Identify which cell holds the provided text, then report its (x, y) central coordinate. 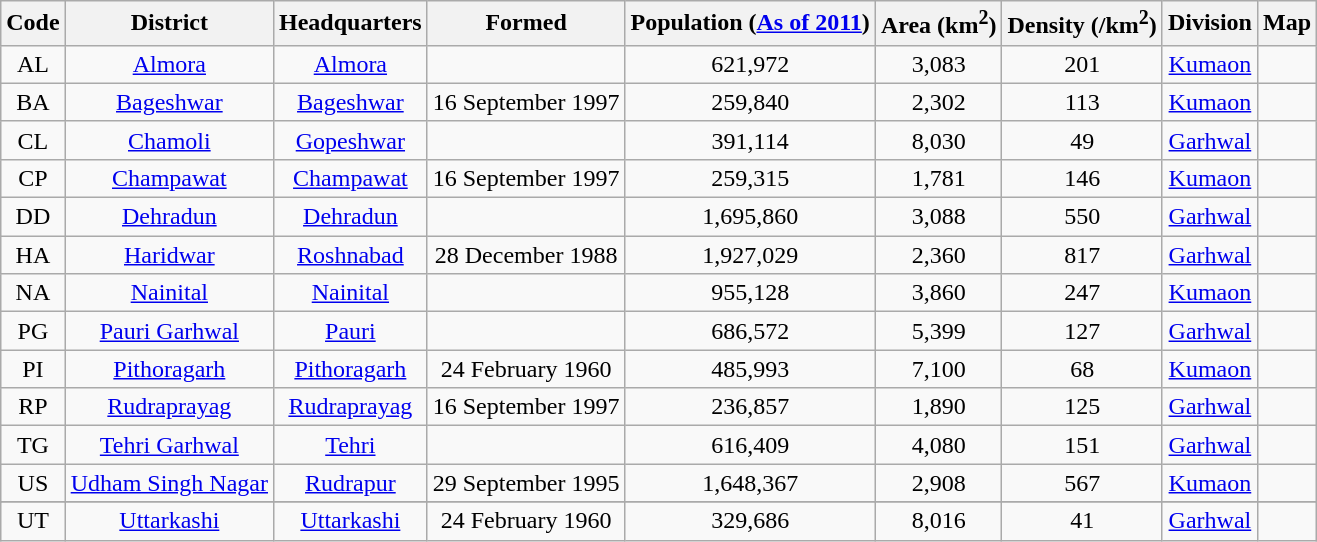
259,840 (750, 102)
3,088 (938, 217)
Division (1210, 24)
2,302 (938, 102)
HA (33, 255)
4,080 (938, 445)
8,030 (938, 140)
Map (1286, 24)
329,686 (750, 521)
Chamoli (169, 140)
Density (/km2) (1082, 24)
3,860 (938, 293)
485,993 (750, 369)
29 September 1995 (526, 483)
391,114 (750, 140)
US (33, 483)
Rudrapur (351, 483)
127 (1082, 331)
125 (1082, 407)
247 (1082, 293)
8,016 (938, 521)
Pauri (351, 331)
PI (33, 369)
1,890 (938, 407)
Roshnabad (351, 255)
Gopeshwar (351, 140)
686,572 (750, 331)
49 (1082, 140)
113 (1082, 102)
Population (As of 2011) (750, 24)
Tehri Garhwal (169, 445)
817 (1082, 255)
AL (33, 64)
CP (33, 178)
151 (1082, 445)
201 (1082, 64)
3,083 (938, 64)
Pauri Garhwal (169, 331)
616,409 (750, 445)
DD (33, 217)
41 (1082, 521)
955,128 (750, 293)
Headquarters (351, 24)
236,857 (750, 407)
Formed (526, 24)
District (169, 24)
68 (1082, 369)
28 December 1988 (526, 255)
TG (33, 445)
621,972 (750, 64)
RP (33, 407)
Tehri (351, 445)
UT (33, 521)
567 (1082, 483)
Haridwar (169, 255)
146 (1082, 178)
CL (33, 140)
Area (km2) (938, 24)
550 (1082, 217)
1,927,029 (750, 255)
BA (33, 102)
1,648,367 (750, 483)
7,100 (938, 369)
2,908 (938, 483)
1,781 (938, 178)
2,360 (938, 255)
NA (33, 293)
PG (33, 331)
Udham Singh Nagar (169, 483)
5,399 (938, 331)
259,315 (750, 178)
Code (33, 24)
1,695,860 (750, 217)
